Identify which cell holds the provided text, then report its (x, y) central coordinate. 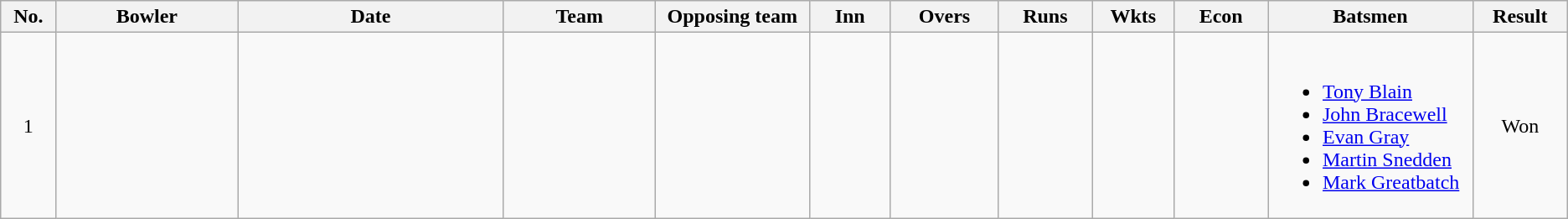
Result (1519, 17)
Tony BlainJohn BracewellEvan GrayMartin SneddenMark Greatbatch (1370, 126)
Batsmen (1370, 17)
Overs (945, 17)
Won (1519, 126)
Inn (849, 17)
Wkts (1133, 17)
Econ (1221, 17)
Runs (1045, 17)
Date (371, 17)
Team (580, 17)
Bowler (147, 17)
1 (28, 126)
No. (28, 17)
Opposing team (732, 17)
